Pinpoint the cell where the given text exists, returning its [X, Y] midpoint coordinate. 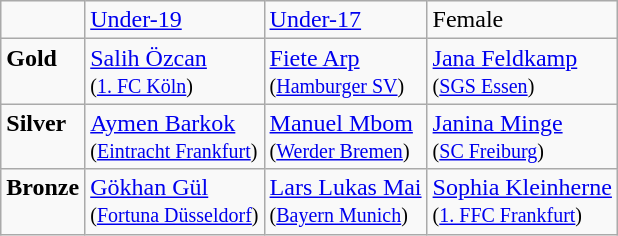
Lars Lukas Mai (Bayern Munich) [346, 202]
Manuel Mbom (Werder Bremen) [346, 136]
Under-19 [174, 20]
Fiete Arp (Hamburger SV) [346, 72]
Sophia Kleinherne (1. FFC Frankfurt) [522, 202]
Gold [43, 72]
Bronze [43, 202]
Under-17 [346, 20]
Janina Minge (SC Freiburg) [522, 136]
Gökhan Gül (Fortuna Düsseldorf) [174, 202]
Female [522, 20]
Silver [43, 136]
Aymen Barkok (Eintracht Frankfurt) [174, 136]
Salih Özcan (1. FC Köln) [174, 72]
Jana Feldkamp (SGS Essen) [522, 72]
